Scan for the cell matching the given text and deliver its [X, Y] coordinate at center. 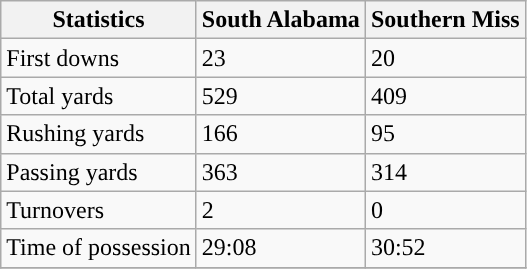
166 [280, 134]
23 [280, 58]
529 [280, 96]
Time of possession [99, 248]
Turnovers [99, 210]
95 [445, 134]
20 [445, 58]
First downs [99, 58]
30:52 [445, 248]
2 [280, 210]
0 [445, 210]
29:08 [280, 248]
314 [445, 172]
363 [280, 172]
Passing yards [99, 172]
Southern Miss [445, 20]
Total yards [99, 96]
409 [445, 96]
Rushing yards [99, 134]
Statistics [99, 20]
South Alabama [280, 20]
